Return (X, Y) of the center of cell containing provided text 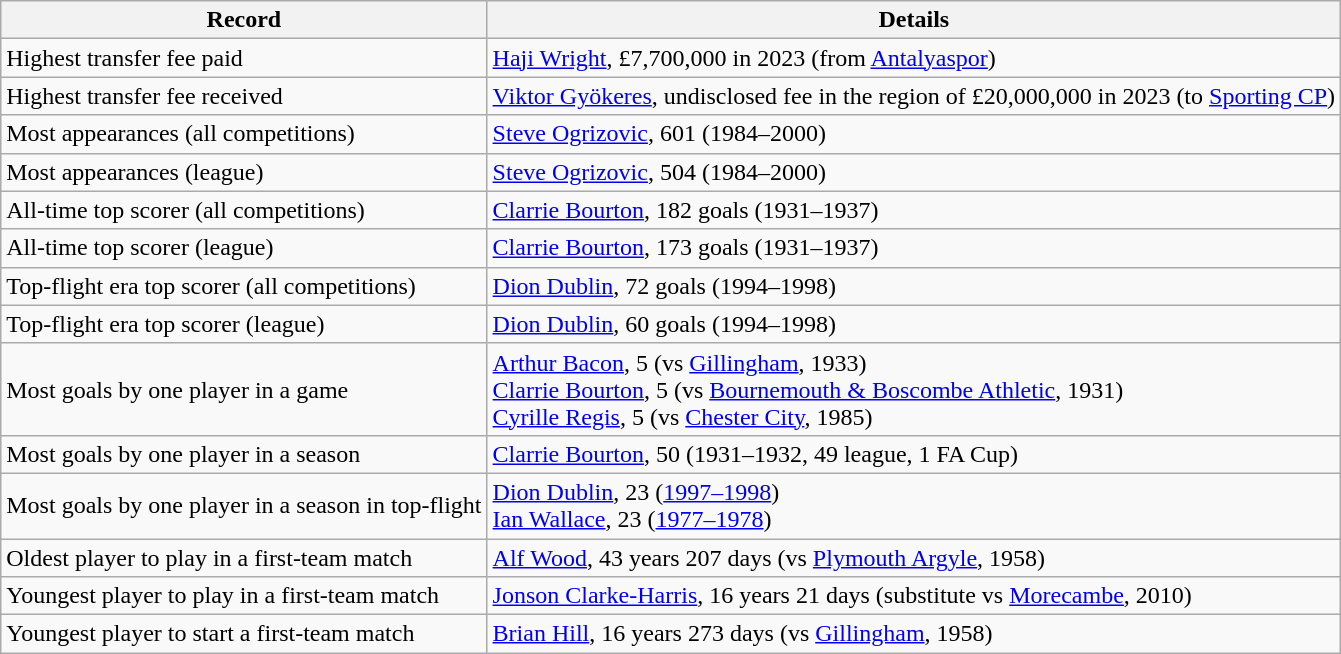
Oldest player to play in a first-team match (244, 557)
Highest transfer fee paid (244, 58)
Viktor Gyökeres, undisclosed fee in the region of £20,000,000 in 2023 (to Sporting CP) (914, 96)
Steve Ogrizovic, 504 (1984–2000) (914, 172)
Alf Wood, 43 years 207 days (vs Plymouth Argyle, 1958) (914, 557)
All-time top scorer (all competitions) (244, 210)
Clarrie Bourton, 50 (1931–1932, 49 league, 1 FA Cup) (914, 454)
Top-flight era top scorer (all competitions) (244, 286)
Clarrie Bourton, 182 goals (1931–1937) (914, 210)
Record (244, 20)
Brian Hill, 16 years 273 days (vs Gillingham, 1958) (914, 634)
Dion Dublin, 72 goals (1994–1998) (914, 286)
Jonson Clarke-Harris, 16 years 21 days (substitute vs Morecambe, 2010) (914, 596)
Most goals by one player in a game (244, 389)
Haji Wright, £7,700,000 in 2023 (from Antalyaspor) (914, 58)
Youngest player to play in a first-team match (244, 596)
Youngest player to start a first-team match (244, 634)
All-time top scorer (league) (244, 248)
Top-flight era top scorer (league) (244, 324)
Most appearances (all competitions) (244, 134)
Highest transfer fee received (244, 96)
Dion Dublin, 60 goals (1994–1998) (914, 324)
Dion Dublin, 23 (1997–1998) Ian Wallace, 23 (1977–1978) (914, 506)
Clarrie Bourton, 173 goals (1931–1937) (914, 248)
Most goals by one player in a season in top-flight (244, 506)
Most appearances (league) (244, 172)
Steve Ogrizovic, 601 (1984–2000) (914, 134)
Arthur Bacon, 5 (vs Gillingham, 1933) Clarrie Bourton, 5 (vs Bournemouth & Boscombe Athletic, 1931) Cyrille Regis, 5 (vs Chester City, 1985) (914, 389)
Details (914, 20)
Most goals by one player in a season (244, 454)
